Provide the (X, Y) coordinate of the cell's center where the given text is located.  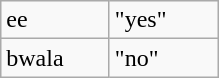
bwala (56, 58)
"no" (164, 58)
ee (56, 20)
"yes" (164, 20)
